Capture the cell that displays the provided text and extract its (X, Y) central coordinate. 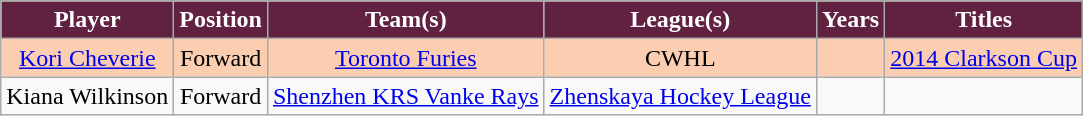
Toronto Furies (406, 58)
Zhenskaya Hockey League (680, 96)
Team(s) (406, 20)
Player (88, 20)
Kiana Wilkinson (88, 96)
Kori Cheverie (88, 58)
CWHL (680, 58)
Shenzhen KRS Vanke Rays (406, 96)
Position (221, 20)
Titles (984, 20)
League(s) (680, 20)
2014 Clarkson Cup (984, 58)
Years (850, 20)
